Provide the [x, y] coordinate of the cell's center where the given text is located.  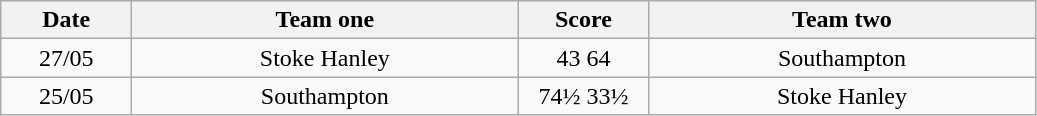
Team one [325, 20]
Score [584, 20]
25/05 [66, 96]
Team two [842, 20]
Date [66, 20]
43 64 [584, 58]
74½ 33½ [584, 96]
27/05 [66, 58]
